From the cell containing the given text, extract its center point as [x, y] coordinate. 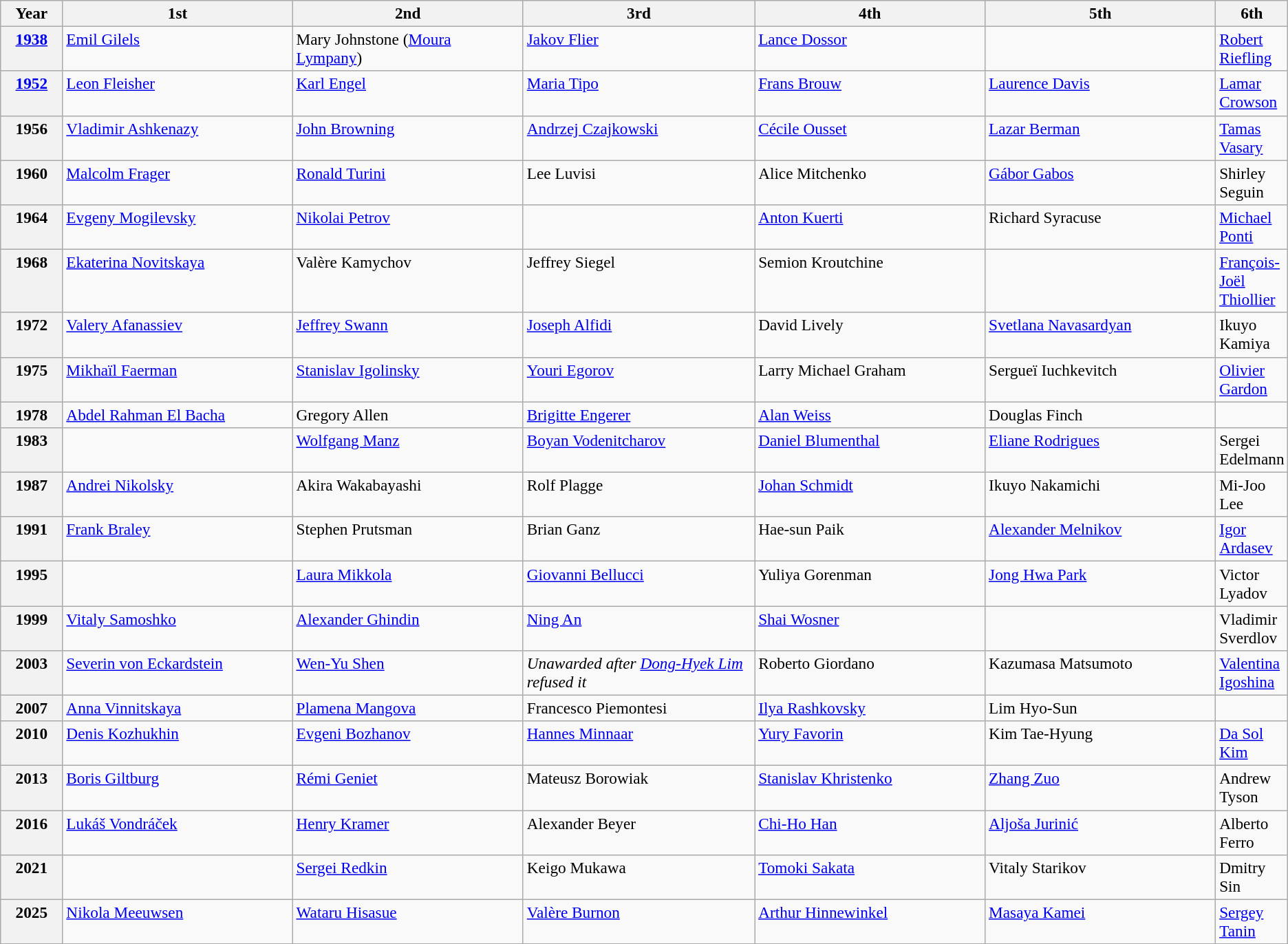
Ikuyo Kamiya [1252, 334]
Anna Vinnitskaya [178, 708]
Giovanni Bellucci [638, 583]
Emil Gilels [178, 48]
Mikhaïl Faerman [178, 380]
Karl Engel [407, 94]
David Lively [870, 334]
2010 [32, 743]
Youri Egorov [638, 380]
Laura Mikkola [407, 583]
Anton Kuerti [870, 227]
2016 [32, 833]
1999 [32, 627]
Rémi Geniet [407, 787]
Eliane Rodrigues [1101, 450]
2013 [32, 787]
1983 [32, 450]
Wolfgang Manz [407, 450]
Lazar Berman [1101, 138]
Gregory Allen [407, 414]
Alberto Ferro [1252, 833]
Year [32, 13]
1960 [32, 182]
Michael Ponti [1252, 227]
Laurence Davis [1101, 94]
Sergueï Iuchkevitch [1101, 380]
Shai Wosner [870, 627]
Larry Michael Graham [870, 380]
6th [1252, 13]
1956 [32, 138]
Leon Fleisher [178, 94]
Malcolm Frager [178, 182]
1964 [32, 227]
Henry Kramer [407, 833]
1975 [32, 380]
Jong Hwa Park [1101, 583]
Plamena Mangova [407, 708]
Richard Syracuse [1101, 227]
Ilya Rashkovsky [870, 708]
Wataru Hisasue [407, 922]
Evgeni Bozhanov [407, 743]
Olivier Gardon [1252, 380]
Svetlana Navasardyan [1101, 334]
4th [870, 13]
Dmitry Sin [1252, 877]
Arthur Hinnewinkel [870, 922]
Yuliya Gorenman [870, 583]
Evgeny Mogilevsky [178, 227]
Ikuyo Nakamichi [1101, 494]
Andrew Tyson [1252, 787]
Semion Kroutchine [870, 281]
Alan Weiss [870, 414]
1987 [32, 494]
Abdel Rahman El Bacha [178, 414]
Severin von Eckardstein [178, 673]
1938 [32, 48]
1991 [32, 539]
Mateusz Borowiak [638, 787]
Boris Giltburg [178, 787]
Alexander Ghindin [407, 627]
Sergei Redkin [407, 877]
2nd [407, 13]
Frans Brouw [870, 94]
Alexander Melnikov [1101, 539]
Robert Riefling [1252, 48]
Shirley Seguin [1252, 182]
Yury Favorin [870, 743]
Kim Tae-Hyung [1101, 743]
Stephen Prutsman [407, 539]
1st [178, 13]
Vladimir Sverdlov [1252, 627]
1995 [32, 583]
1972 [32, 334]
Frank Braley [178, 539]
Alexander Beyer [638, 833]
Keigo Mukawa [638, 877]
2025 [32, 922]
Tamas Vasary [1252, 138]
Jeffrey Siegel [638, 281]
François-Joël Thiollier [1252, 281]
Alice Mitchenko [870, 182]
Andrzej Czajkowski [638, 138]
Wen-Yu Shen [407, 673]
Valery Afanassiev [178, 334]
Ekaterina Novitskaya [178, 281]
Zhang Zuo [1101, 787]
Igor Ardasev [1252, 539]
2007 [32, 708]
Lim Hyo-Sun [1101, 708]
Kazumasa Matsumoto [1101, 673]
Lukáš Vondráček [178, 833]
Vitaly Samoshko [178, 627]
Aljoša Jurinić [1101, 833]
Maria Tipo [638, 94]
Vitaly Starikov [1101, 877]
Valère Burnon [638, 922]
Francesco Piemontesi [638, 708]
Rolf Plagge [638, 494]
John Browning [407, 138]
Johan Schmidt [870, 494]
Ning An [638, 627]
Valère Kamychov [407, 281]
Daniel Blumenthal [870, 450]
Lee Luvisi [638, 182]
Joseph Alfidi [638, 334]
Stanislav Igolinsky [407, 380]
Sergei Edelmann [1252, 450]
Victor Lyadov [1252, 583]
Hae-sun Paik [870, 539]
Jakov Flier [638, 48]
Brian Ganz [638, 539]
Da Sol Kim [1252, 743]
Gábor Gabos [1101, 182]
1952 [32, 94]
Akira Wakabayashi [407, 494]
Mary Johnstone (Moura Lympany) [407, 48]
5th [1101, 13]
Jeffrey Swann [407, 334]
1978 [32, 414]
3rd [638, 13]
Unawarded after Dong-Hyek Lim refused it [638, 673]
Cécile Ousset [870, 138]
Roberto Giordano [870, 673]
Valentina Igoshina [1252, 673]
Boyan Vodenitcharov [638, 450]
Nikola Meeuwsen [178, 922]
Sergey Tanin [1252, 922]
Douglas Finch [1101, 414]
Hannes Minnaar [638, 743]
Denis Kozhukhin [178, 743]
Masaya Kamei [1101, 922]
2003 [32, 673]
Lamar Crowson [1252, 94]
Stanislav Khristenko [870, 787]
Nikolai Petrov [407, 227]
Mi-Joo Lee [1252, 494]
Vladimir Ashkenazy [178, 138]
Brigitte Engerer [638, 414]
Ronald Turini [407, 182]
2021 [32, 877]
Andrei Nikolsky [178, 494]
Lance Dossor [870, 48]
Chi-Ho Han [870, 833]
Tomoki Sakata [870, 877]
1968 [32, 281]
